Determine the (X, Y) coordinate at the center of the cell enclosing the given text.  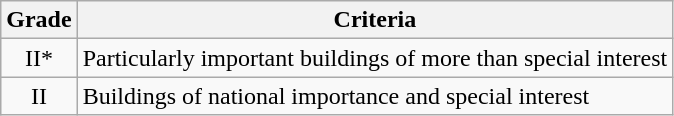
II (39, 96)
Buildings of national importance and special interest (375, 96)
Grade (39, 20)
Criteria (375, 20)
II* (39, 58)
Particularly important buildings of more than special interest (375, 58)
